Identify which cell holds the provided text, then report its (x, y) central coordinate. 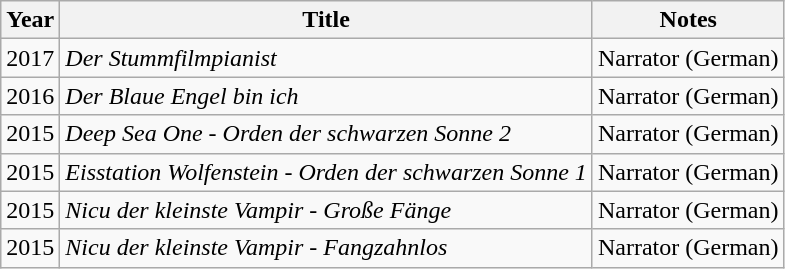
Der Blaue Engel bin ich (326, 96)
Eisstation Wolfenstein - Orden der schwarzen Sonne 1 (326, 172)
Title (326, 20)
Year (30, 20)
Nicu der kleinste Vampir - Fangzahnlos (326, 248)
2017 (30, 58)
Nicu der kleinste Vampir - Große Fänge (326, 210)
2016 (30, 96)
Deep Sea One - Orden der schwarzen Sonne 2 (326, 134)
Notes (688, 20)
Der Stummfilmpianist (326, 58)
